Return (X, Y) of the center of cell containing provided text 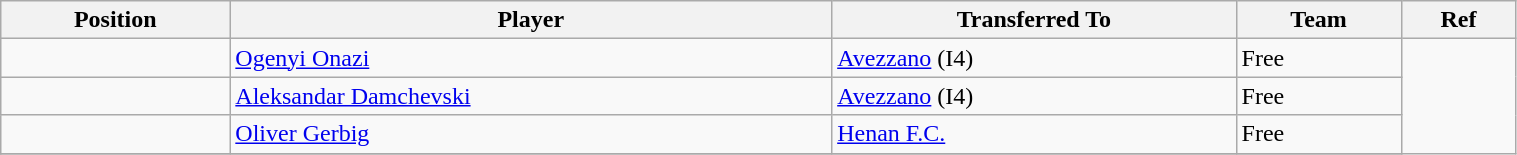
Oliver Gerbig (531, 134)
Ref (1458, 20)
Henan F.C. (1034, 134)
Transferred To (1034, 20)
Team (1318, 20)
Ogenyi Onazi (531, 58)
Player (531, 20)
Position (116, 20)
Aleksandar Damchevski (531, 96)
